Locate the cell with the specified text and output its (X, Y) center coordinate. 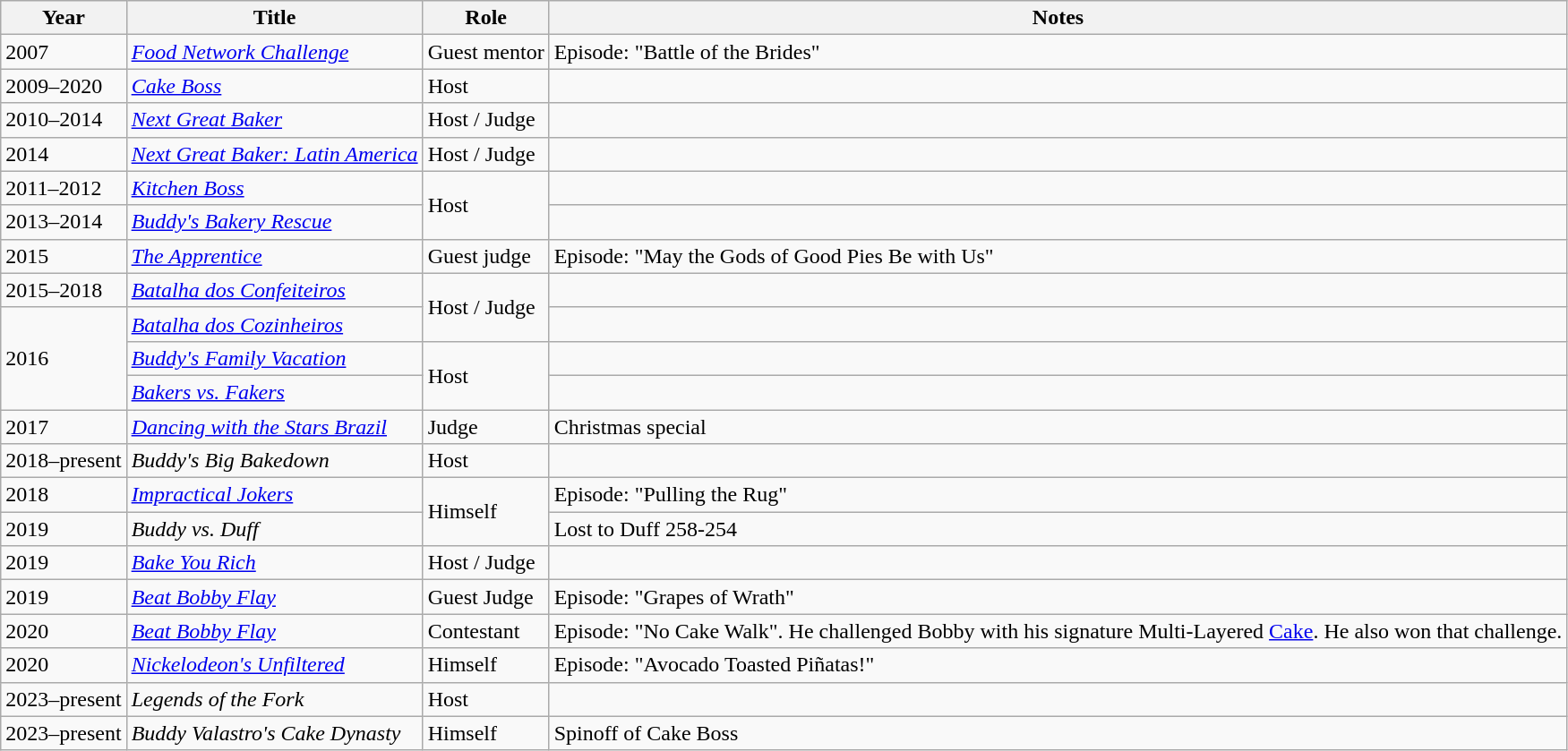
Guest Judge (485, 597)
Episode: "Grapes of Wrath" (1058, 597)
Legends of the Fork (274, 699)
Buddy's Family Vacation (274, 358)
2009–2020 (64, 86)
Contestant (485, 631)
Episode: "Pulling the Rug" (1058, 495)
Episode: "Avocado Toasted Piñatas!" (1058, 665)
Bakers vs. Fakers (274, 392)
2016 (64, 358)
Buddy's Bakery Rescue (274, 222)
Buddy Valastro's Cake Dynasty (274, 733)
2017 (64, 427)
Role (485, 18)
2013–2014 (64, 222)
Episode: "No Cake Walk". He challenged Bobby with his signature Multi-Layered Cake. He also won that challenge. (1058, 631)
2014 (64, 154)
The Apprentice (274, 256)
Buddy's Big Bakedown (274, 461)
Cake Boss (274, 86)
Guest judge (485, 256)
Next Great Baker: Latin America (274, 154)
Notes (1058, 18)
Guest mentor (485, 52)
Bake You Rich (274, 563)
Year (64, 18)
Episode: "Battle of the Brides" (1058, 52)
Judge (485, 427)
Food Network Challenge (274, 52)
2018 (64, 495)
2018–present (64, 461)
Lost to Duff 258-254 (1058, 529)
Batalha dos Confeiteiros (274, 290)
Dancing with the Stars Brazil (274, 427)
2010–2014 (64, 120)
Kitchen Boss (274, 188)
Next Great Baker (274, 120)
Batalha dos Cozinheiros (274, 324)
Episode: "May the Gods of Good Pies Be with Us" (1058, 256)
Title (274, 18)
Impractical Jokers (274, 495)
2015–2018 (64, 290)
Nickelodeon's Unfiltered (274, 665)
2015 (64, 256)
2011–2012 (64, 188)
Buddy vs. Duff (274, 529)
Spinoff of Cake Boss (1058, 733)
2007 (64, 52)
Christmas special (1058, 427)
